For the text-containing cell, return its midpoint in (X, Y) coordinate format. 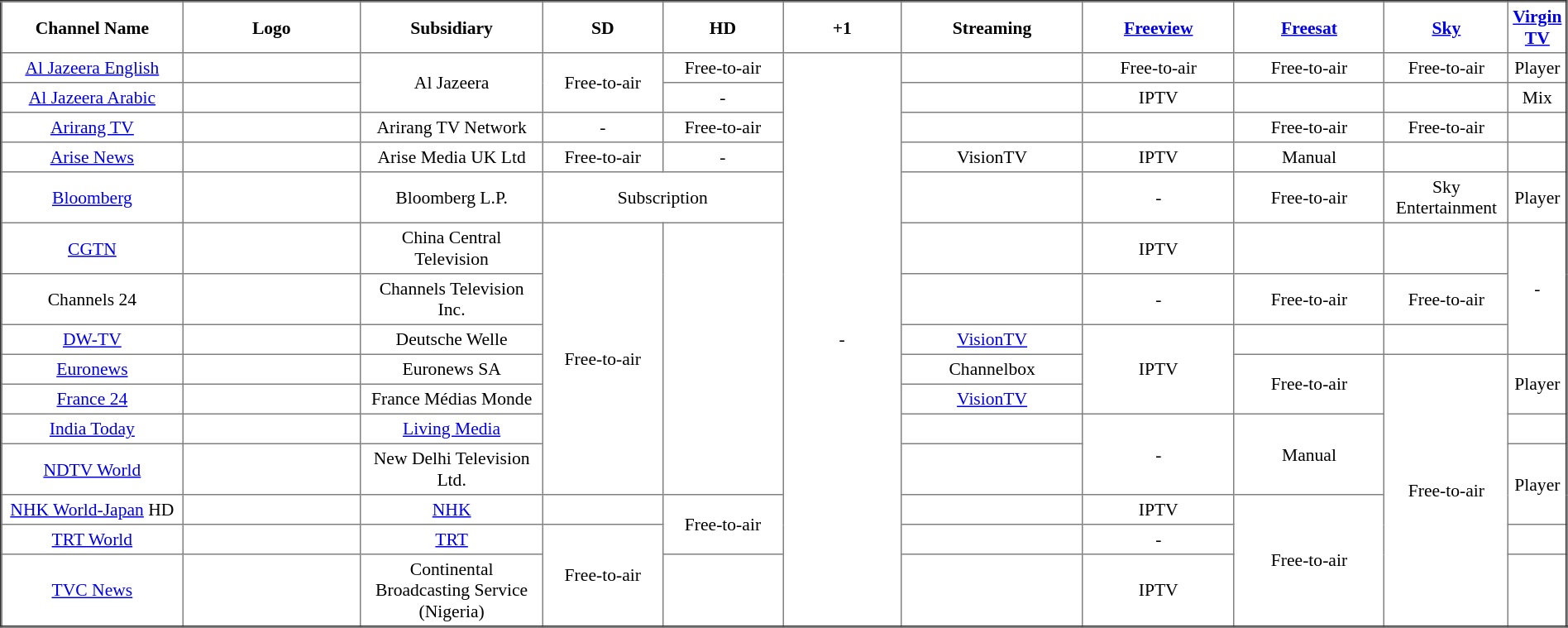
Al Jazeera English (93, 68)
Arirang TV (93, 127)
Subscription (662, 198)
Sky (1446, 27)
Freeview (1158, 27)
Channels Television Inc. (452, 300)
Arise Media UK Ltd (452, 157)
France Médias Monde (452, 399)
Bloomberg L.P. (452, 198)
Channelbox (992, 369)
Mix (1538, 98)
NDTV World (93, 469)
Al Jazeera (452, 83)
Channels 24 (93, 300)
Channel Name (93, 27)
Living Media (452, 429)
Euronews (93, 369)
Euronews SA (452, 369)
Subsidiary (452, 27)
New Delhi Television Ltd. (452, 469)
Logo (271, 27)
India Today (93, 429)
TRT (452, 539)
France 24 (93, 399)
+1 (842, 27)
Deutsche Welle (452, 339)
DW-TV (93, 339)
SD (602, 27)
Virgin TV (1538, 27)
NHK World-Japan HD (93, 510)
Arirang TV Network (452, 127)
TRT World (93, 539)
Continental Broadcasting Service (Nigeria) (452, 591)
HD (723, 27)
Bloomberg (93, 198)
Arise News (93, 157)
TVC News (93, 591)
Al Jazeera Arabic (93, 98)
CGTN (93, 248)
Freesat (1309, 27)
NHK (452, 510)
Sky Entertainment (1446, 198)
Streaming (992, 27)
China Central Television (452, 248)
